Detect which cell encompasses the target text, then output its (x, y) center coordinate. 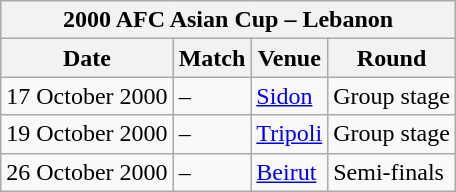
19 October 2000 (87, 134)
2000 AFC Asian Cup – Lebanon (228, 20)
Round (392, 58)
26 October 2000 (87, 172)
Venue (290, 58)
Match (212, 58)
Date (87, 58)
17 October 2000 (87, 96)
Tripoli (290, 134)
Beirut (290, 172)
Semi-finals (392, 172)
Sidon (290, 96)
